Return (X, Y) of the center of cell containing provided text 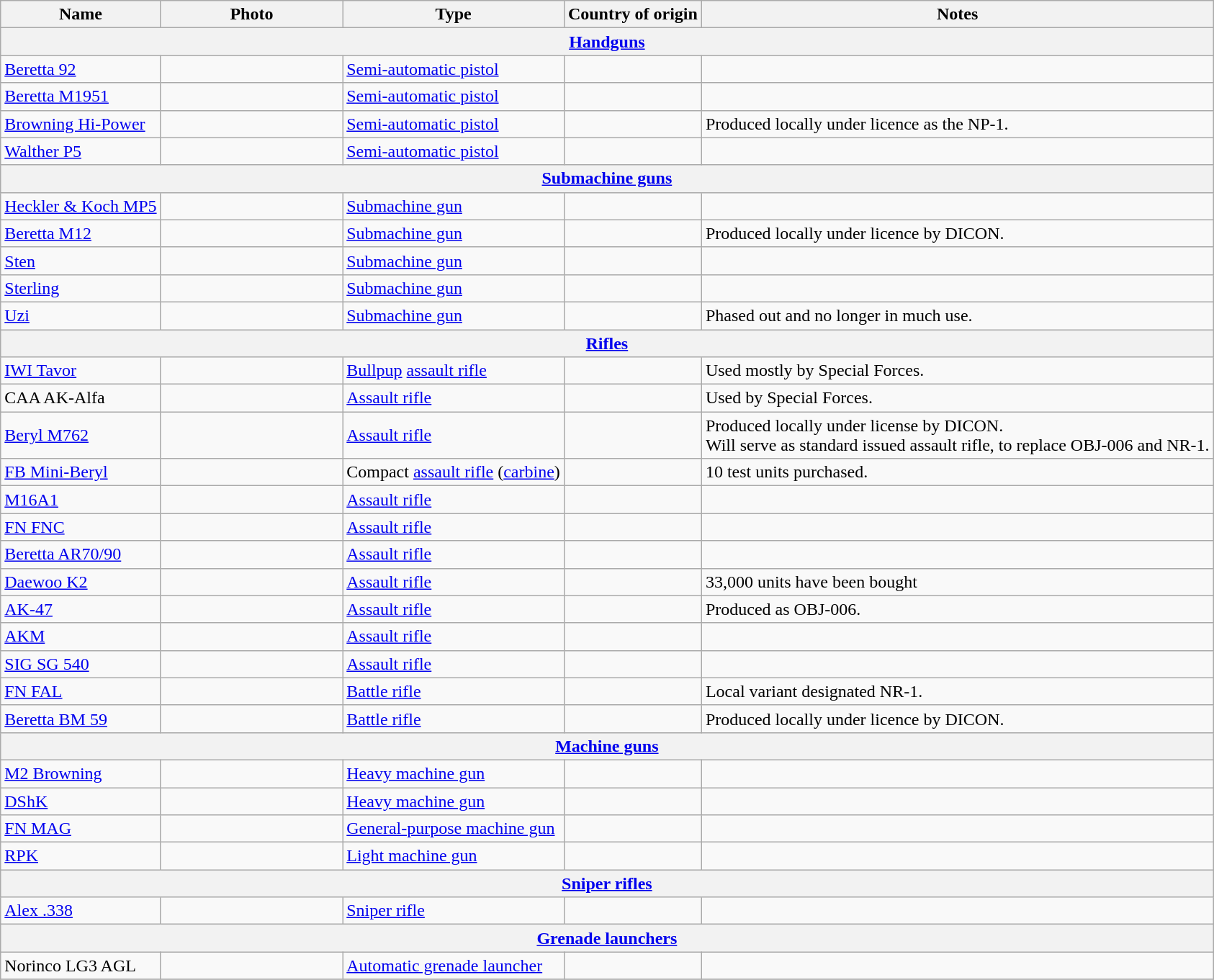
Bullpup assault rifle (454, 371)
Produced as OBJ-006. (958, 609)
Handguns (607, 42)
Sniper rifle (454, 911)
Used mostly by Special Forces. (958, 371)
DShK (81, 801)
IWI Tavor (81, 371)
Alex .338 (81, 911)
Norinco LG3 AGL (81, 966)
FN FAL (81, 691)
Rifles (607, 343)
Walther P5 (81, 151)
M2 Browning (81, 773)
Photo (252, 14)
Local variant designated NR-1. (958, 691)
FN MAG (81, 829)
Uzi (81, 315)
General-purpose machine gun (454, 829)
AKM (81, 637)
Light machine gun (454, 856)
Beretta 92 (81, 69)
RPK (81, 856)
33,000 units have been bought (958, 582)
Produced locally under license by DICON.Will serve as standard issued assault rifle, to replace OBJ-006 and NR-1. (958, 435)
Automatic grenade launcher (454, 966)
Phased out and no longer in much use. (958, 315)
Beryl M762 (81, 435)
FN FNC (81, 527)
SIG SG 540 (81, 664)
Used by Special Forces. (958, 398)
Beretta M1951 (81, 96)
M16A1 (81, 500)
Name (81, 14)
Submachine guns (607, 179)
Daewoo K2 (81, 582)
Sterling (81, 288)
Machine guns (607, 746)
Country of origin (632, 14)
AK-47 (81, 609)
Browning Hi-Power (81, 124)
Compact assault rifle (carbine) (454, 472)
Sniper rifles (607, 884)
Beretta BM 59 (81, 719)
10 test units purchased. (958, 472)
Beretta M12 (81, 233)
Produced locally under licence as the NP-1. (958, 124)
Notes (958, 14)
CAA AK-Alfa (81, 398)
Sten (81, 261)
Heckler & Koch MP5 (81, 206)
Grenade launchers (607, 938)
Type (454, 14)
FB Mini-Beryl (81, 472)
Beretta AR70/90 (81, 554)
